Capture the cell that displays the provided text and extract its (x, y) central coordinate. 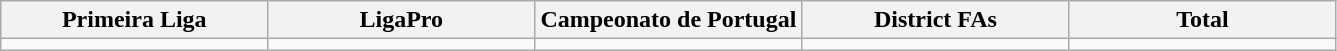
Primeira Liga (134, 20)
LigaPro (402, 20)
District FAs (936, 20)
Campeonato de Portugal (668, 20)
Total (1202, 20)
